Return [X, Y] of the center of cell containing provided text 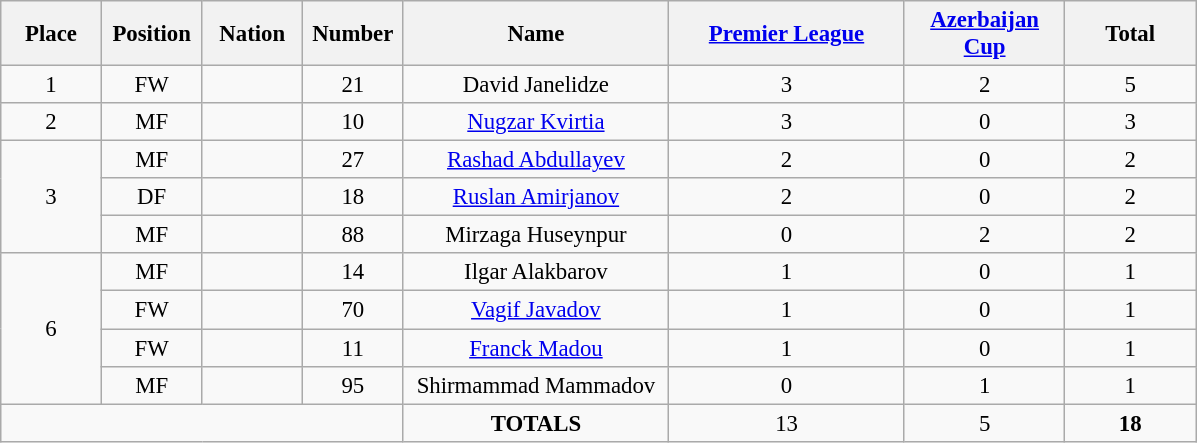
Ilgar Alakbarov [536, 273]
Mirzaga Huseynpur [536, 235]
Total [1130, 34]
Nugzar Kvirtia [536, 122]
27 [354, 160]
DF [152, 197]
Azerbaijan Cup [984, 34]
Name [536, 34]
13 [787, 423]
Rashad Abdullayev [536, 160]
Place [52, 34]
Franck Madou [536, 348]
11 [354, 348]
70 [354, 310]
10 [354, 122]
21 [354, 85]
88 [354, 235]
Shirmammad Mammadov [536, 385]
Nation [252, 34]
Position [152, 34]
14 [354, 273]
TOTALS [536, 423]
Ruslan Amirjanov [536, 197]
Vagif Javadov [536, 310]
6 [52, 329]
David Janelidze [536, 85]
Number [354, 34]
Premier League [787, 34]
95 [354, 385]
